Find where the given text appears and provide that cell's center as (X, Y) coordinate. 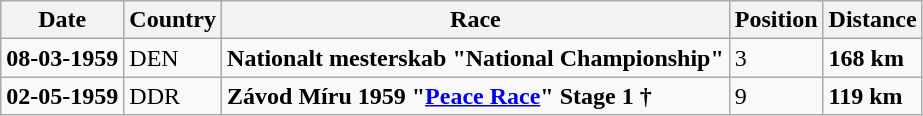
Nationalt mesterskab "National Championship" (476, 58)
02-05-1959 (62, 96)
119 km (872, 96)
08-03-1959 (62, 58)
168 km (872, 58)
9 (776, 96)
Date (62, 20)
Distance (872, 20)
DEN (173, 58)
Position (776, 20)
Race (476, 20)
3 (776, 58)
Závod Míru 1959 "Peace Race" Stage 1 † (476, 96)
Country (173, 20)
DDR (173, 96)
